Locate the cell with the specified text and output its [X, Y] center coordinate. 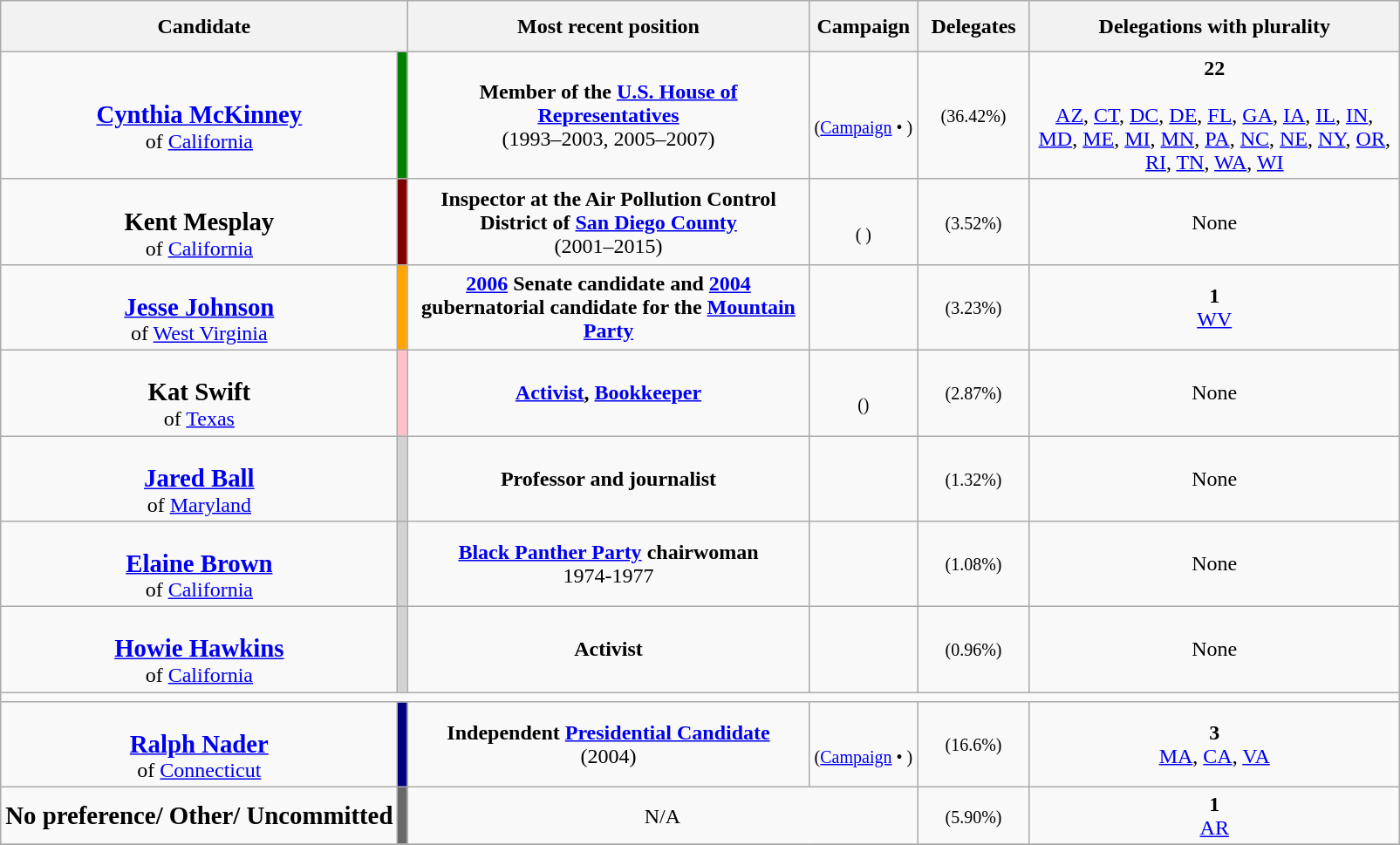
Activist, Bookkeeper [609, 392]
Inspector at the Air Pollution ControlDistrict of San Diego County(2001–2015) [609, 221]
2006 Senate candidate and 2004 gubernatorial candidate for the Mountain Party [609, 307]
Jesse Johnsonof West Virginia [199, 307]
Kat Swiftof Texas [199, 392]
() [864, 392]
(1.08%) [973, 564]
No preference/ Other/ Uncommitted [199, 816]
Ralph Naderof Connecticut [199, 745]
N/A [663, 816]
Cynthia McKinneyof California [199, 115]
Howie Hawkinsof California [199, 650]
(5.90%) [973, 816]
1 AR [1214, 816]
Campaign [864, 26]
Delegations with plurality [1214, 26]
(16.6%) [973, 745]
Elaine Brownof California [199, 564]
Activist [609, 650]
Most recent position [609, 26]
(0.96%) [973, 650]
Jared Ballof Maryland [199, 479]
(3.52%) [973, 221]
(2.87%) [973, 392]
( ) [864, 221]
Candidate [204, 26]
Member of the U.S. House of Representatives(1993–2003, 2005–2007) [609, 115]
Kent Mesplayof California [199, 221]
1WV [1214, 307]
Independent Presidential Candidate(2004) [609, 745]
Black Panther Party chairwoman1974-1977 [609, 564]
22AZ, CT, DC, DE, FL, GA, IA, IL, IN, MD, ME, MI, MN, PA, NC, NE, NY, OR, RI, TN, WA, WI [1214, 115]
(1.32%) [973, 479]
Professor and journalist [609, 479]
(3.23%) [973, 307]
Delegates [973, 26]
3 MA, CA, VA [1214, 745]
(36.42%) [973, 115]
